For the text-containing cell, return its midpoint in [x, y] coordinate format. 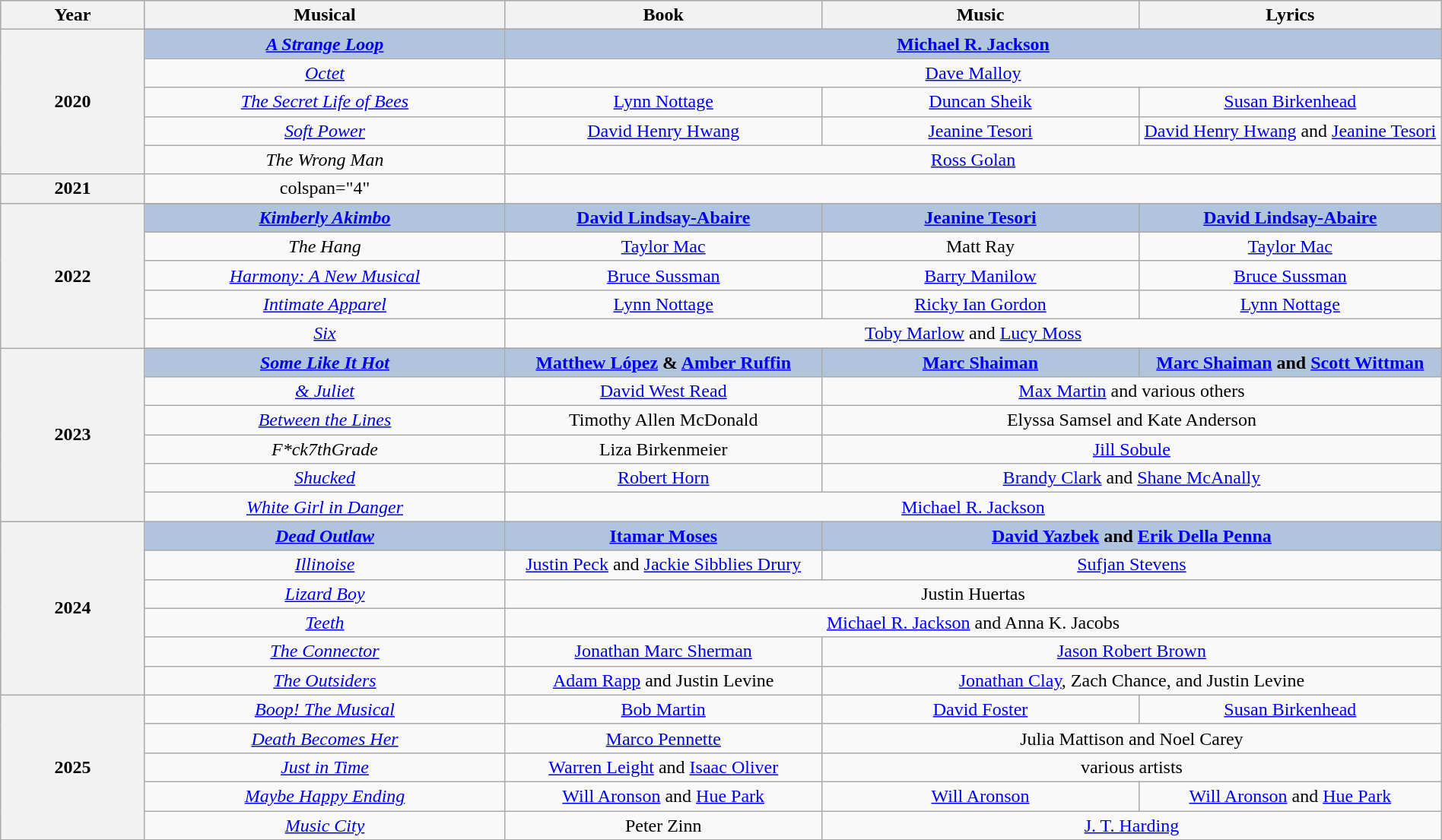
2024 [73, 608]
2022 [73, 275]
The Hang [325, 246]
Jason Robert Brown [1132, 651]
A Strange Loop [325, 44]
Intimate Apparel [325, 304]
Elyssa Samsel and Kate Anderson [1132, 420]
Warren Leight and Isaac Oliver [663, 767]
Sufjan Stevens [1132, 565]
Adam Rapp and Justin Levine [663, 680]
Toby Marlow and Lucy Moss [974, 333]
Lizard Boy [325, 594]
F*ck7thGrade [325, 449]
& Juliet [325, 391]
Ross Golan [974, 160]
Julia Mattison and Noel Carey [1132, 738]
Ricky Ian Gordon [981, 304]
2025 [73, 767]
Robert Horn [663, 478]
The Outsiders [325, 680]
Dave Malloy [974, 73]
various artists [1132, 767]
Musical [325, 15]
Matt Ray [981, 246]
2023 [73, 435]
Shucked [325, 478]
Bob Martin [663, 709]
2021 [73, 189]
Music City [325, 825]
Brandy Clark and Shane McAnally [1132, 478]
The Wrong Man [325, 160]
Kimberly Akimbo [325, 217]
Jill Sobule [1132, 449]
Barry Manilow [981, 275]
David Foster [981, 709]
David Yazbek and Erik Della Penna [1132, 536]
Justin Peck and Jackie Sibblies Drury [663, 565]
Death Becomes Her [325, 738]
David Henry Hwang and Jeanine Tesori [1290, 131]
White Girl in Danger [325, 507]
Will Aronson [981, 796]
Timothy Allen McDonald [663, 420]
Jonathan Clay, Zach Chance, and Justin Levine [1132, 680]
Matthew López & Amber Ruffin [663, 363]
2020 [73, 102]
The Secret Life of Bees [325, 102]
Dead Outlaw [325, 536]
Harmony: A New Musical [325, 275]
David Henry Hwang [663, 131]
Between the Lines [325, 420]
Some Like It Hot [325, 363]
Peter Zinn [663, 825]
Michael R. Jackson and Anna K. Jacobs [974, 623]
Justin Huertas [974, 594]
Teeth [325, 623]
Jonathan Marc Sherman [663, 651]
The Connector [325, 651]
Marc Shaiman and Scott Wittman [1290, 363]
Book [663, 15]
Music [981, 15]
Maybe Happy Ending [325, 796]
J. T. Harding [1132, 825]
Octet [325, 73]
Marco Pennette [663, 738]
Six [325, 333]
Duncan Sheik [981, 102]
Max Martin and various others [1132, 391]
Boop! The Musical [325, 709]
David West Read [663, 391]
colspan="4" [325, 189]
Lyrics [1290, 15]
Marc Shaiman [981, 363]
Soft Power [325, 131]
Year [73, 15]
Itamar Moses [663, 536]
Liza Birkenmeier [663, 449]
Just in Time [325, 767]
Illinoise [325, 565]
